Find where the given text appears and provide that cell's center as [x, y] coordinate. 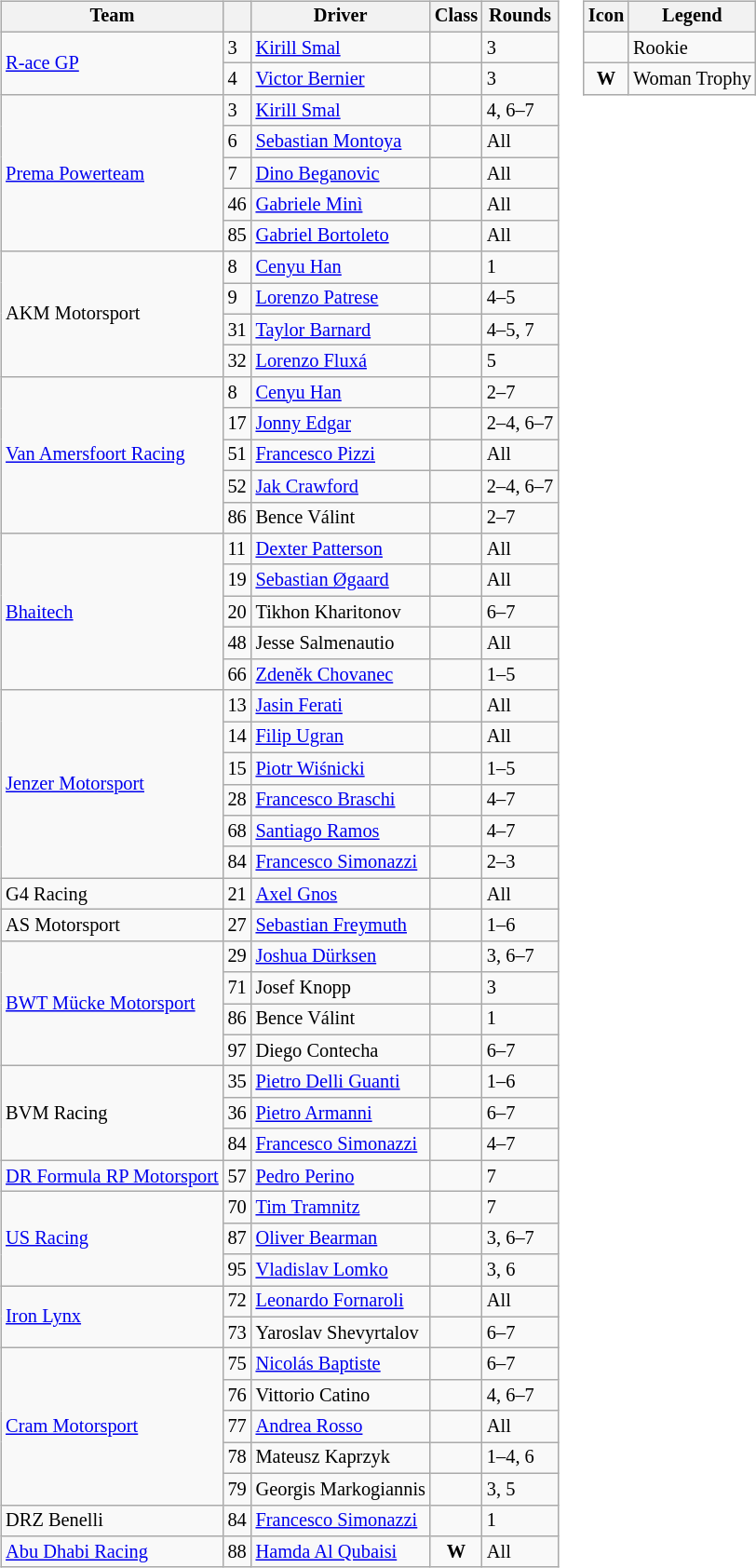
79 [237, 1489]
Oliver Bearman [341, 1238]
11 [237, 549]
Gabriele Minì [341, 205]
19 [237, 580]
Axel Gnos [341, 894]
Francesco Pizzi [341, 455]
Dino Beganovic [341, 173]
Gabriel Bortoleto [341, 236]
Diego Contecha [341, 1050]
Piotr Wiśnicki [341, 768]
Jonny Edgar [341, 424]
R-ace GP [112, 63]
BVM Racing [112, 1114]
Jesse Salmenautio [341, 643]
Tikhon Kharitonov [341, 612]
77 [237, 1426]
35 [237, 1082]
Taylor Barnard [341, 330]
66 [237, 674]
5 [520, 361]
Iron Lynx [112, 1317]
Francesco Braschi [341, 800]
Class [456, 17]
AKM Motorsport [112, 315]
Dexter Patterson [341, 549]
G4 Racing [112, 894]
57 [237, 1176]
Rookie [693, 47]
27 [237, 926]
AS Motorsport [112, 926]
85 [237, 236]
75 [237, 1364]
95 [237, 1270]
Yaroslav Shevyrtalov [341, 1332]
Jenzer Motorsport [112, 784]
Andrea Rosso [341, 1426]
87 [237, 1238]
15 [237, 768]
13 [237, 706]
DR Formula RP Motorsport [112, 1176]
Georgis Markogiannis [341, 1489]
Vladislav Lomko [341, 1270]
Nicolás Baptiste [341, 1364]
US Racing [112, 1238]
Pedro Perino [341, 1176]
Driver [341, 17]
31 [237, 330]
Rounds [520, 17]
Bhaitech [112, 612]
Sebastian Freymuth [341, 926]
Mateusz Kaprzyk [341, 1458]
1–4, 6 [520, 1458]
Woman Trophy [693, 79]
78 [237, 1458]
DRZ Benelli [112, 1521]
20 [237, 612]
21 [237, 894]
36 [237, 1114]
Hamda Al Qubaisi [341, 1552]
Santiago Ramos [341, 831]
17 [237, 424]
Zdeněk Chovanec [341, 674]
71 [237, 988]
Josef Knopp [341, 988]
28 [237, 800]
Abu Dhabi Racing [112, 1552]
6 [237, 142]
Lorenzo Fluxá [341, 361]
2–3 [520, 862]
72 [237, 1302]
52 [237, 486]
4 [237, 79]
Victor Bernier [341, 79]
3, 5 [520, 1489]
Leonardo Fornaroli [341, 1302]
Joshua Dürksen [341, 956]
97 [237, 1050]
Lorenzo Patrese [341, 299]
Prema Powerteam [112, 173]
Jak Crawford [341, 486]
Van Amersfoort Racing [112, 455]
88 [237, 1552]
4–5, 7 [520, 330]
46 [237, 205]
32 [237, 361]
Jasin Ferati [341, 706]
Sebastian Montoya [341, 142]
Icon [606, 17]
Sebastian Øgaard [341, 580]
Legend [693, 17]
Pietro Delli Guanti [341, 1082]
14 [237, 737]
Team [112, 17]
70 [237, 1208]
Cram Motorsport [112, 1426]
29 [237, 956]
Filip Ugran [341, 737]
4–5 [520, 299]
51 [237, 455]
Tim Tramnitz [341, 1208]
73 [237, 1332]
BWT Mücke Motorsport [112, 1004]
68 [237, 831]
Pietro Armanni [341, 1114]
3, 6 [520, 1270]
9 [237, 299]
Vittorio Catino [341, 1396]
76 [237, 1396]
48 [237, 643]
